Capture the cell that displays the provided text and extract its (x, y) central coordinate. 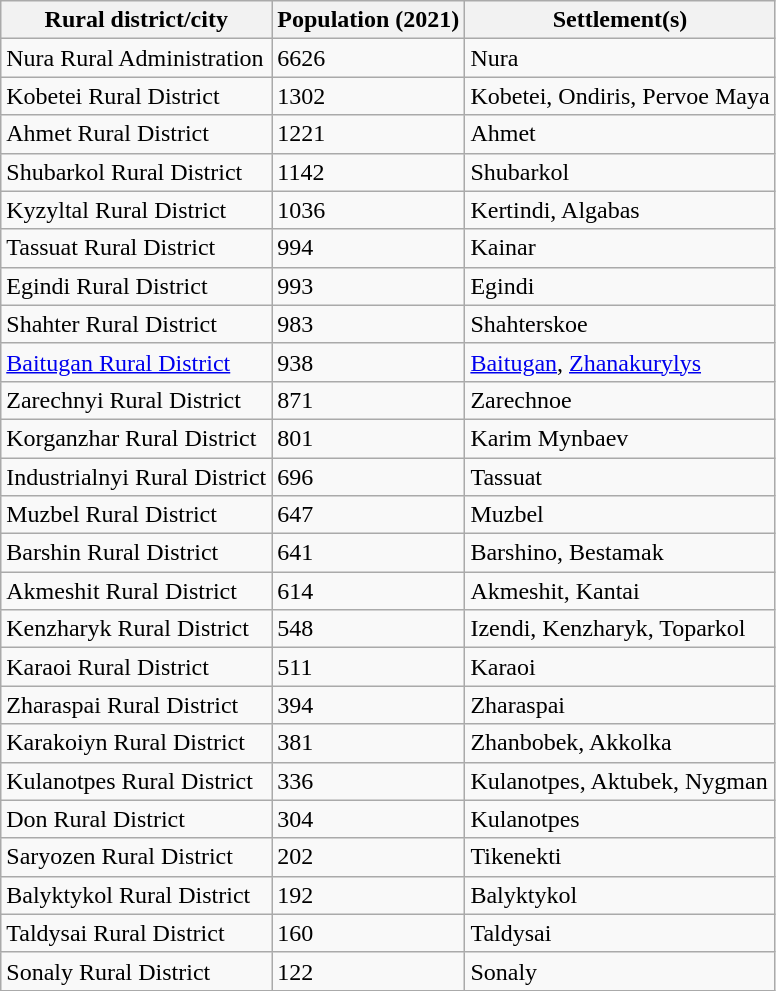
Shubarkol (620, 172)
202 (368, 857)
336 (368, 781)
696 (368, 477)
Population (2021) (368, 20)
801 (368, 438)
Zarechnyi Rural District (136, 400)
122 (368, 971)
994 (368, 248)
Kulanotpes Rural District (136, 781)
Akmeshit, Kantai (620, 591)
1142 (368, 172)
1036 (368, 210)
548 (368, 629)
Shubarkol Rural District (136, 172)
Nura (620, 58)
Settlement(s) (620, 20)
Don Rural District (136, 819)
192 (368, 895)
614 (368, 591)
304 (368, 819)
Karakoiyn Rural District (136, 743)
Sonaly Rural District (136, 971)
Karim Mynbaev (620, 438)
871 (368, 400)
Kenzharyk Rural District (136, 629)
983 (368, 324)
Taldysai (620, 933)
Zarechnoe (620, 400)
Balyktykol (620, 895)
Kulanotpes (620, 819)
Taldysai Rural District (136, 933)
511 (368, 667)
6626 (368, 58)
Barshino, Bestamak (620, 553)
Industrialnyi Rural District (136, 477)
1302 (368, 96)
Egindi (620, 286)
Kainar (620, 248)
Sonaly (620, 971)
Izendi, Kenzharyk, Toparkol (620, 629)
Shahter Rural District (136, 324)
Ahmet (620, 134)
Zhanbobek, Akkolka (620, 743)
Baitugan Rural District (136, 362)
641 (368, 553)
Shahterskoe (620, 324)
Kyzyltal Rural District (136, 210)
Nura Rural Administration (136, 58)
Barshin Rural District (136, 553)
Kertindi, Algabas (620, 210)
Korganzhar Rural District (136, 438)
Tikenekti (620, 857)
Karaoi Rural District (136, 667)
Tassuat (620, 477)
160 (368, 933)
Zharaspai Rural District (136, 705)
Egindi Rural District (136, 286)
Zharaspai (620, 705)
993 (368, 286)
Akmeshit Rural District (136, 591)
Karaoi (620, 667)
Saryozen Rural District (136, 857)
Tassuat Rural District (136, 248)
647 (368, 515)
394 (368, 705)
Ahmet Rural District (136, 134)
938 (368, 362)
Kobetei, Ondiris, Pervoe Maya (620, 96)
Balyktykol Rural District (136, 895)
Muzbel (620, 515)
Rural district/city (136, 20)
1221 (368, 134)
381 (368, 743)
Muzbel Rural District (136, 515)
Kobetei Rural District (136, 96)
Baitugan, Zhanakurylys (620, 362)
Kulanotpes, Aktubek, Nygman (620, 781)
